Determine the (X, Y) coordinate at the center of the cell enclosing the given text.  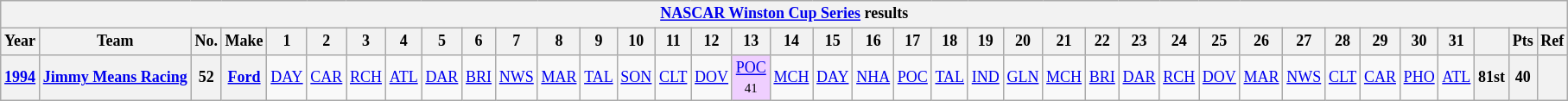
Team (115, 41)
9 (599, 41)
12 (712, 41)
14 (791, 41)
POC (912, 78)
31 (1457, 41)
24 (1179, 41)
18 (949, 41)
4 (403, 41)
11 (674, 41)
POC41 (751, 78)
NASCAR Winston Cup Series results (784, 14)
26 (1261, 41)
Ford (244, 78)
Year (21, 41)
1994 (21, 78)
22 (1102, 41)
Ref (1552, 41)
21 (1064, 41)
6 (479, 41)
25 (1220, 41)
PHO (1419, 78)
28 (1343, 41)
29 (1381, 41)
23 (1139, 41)
17 (912, 41)
3 (366, 41)
Pts (1522, 41)
Jimmy Means Racing (115, 78)
10 (636, 41)
30 (1419, 41)
15 (833, 41)
52 (206, 78)
5 (442, 41)
SON (636, 78)
13 (751, 41)
Make (244, 41)
20 (1023, 41)
GLN (1023, 78)
2 (327, 41)
7 (517, 41)
IND (985, 78)
8 (559, 41)
27 (1305, 41)
16 (873, 41)
1 (287, 41)
40 (1522, 78)
NHA (873, 78)
19 (985, 41)
81st (1492, 78)
No. (206, 41)
